Return [x, y] of the center of cell containing provided text 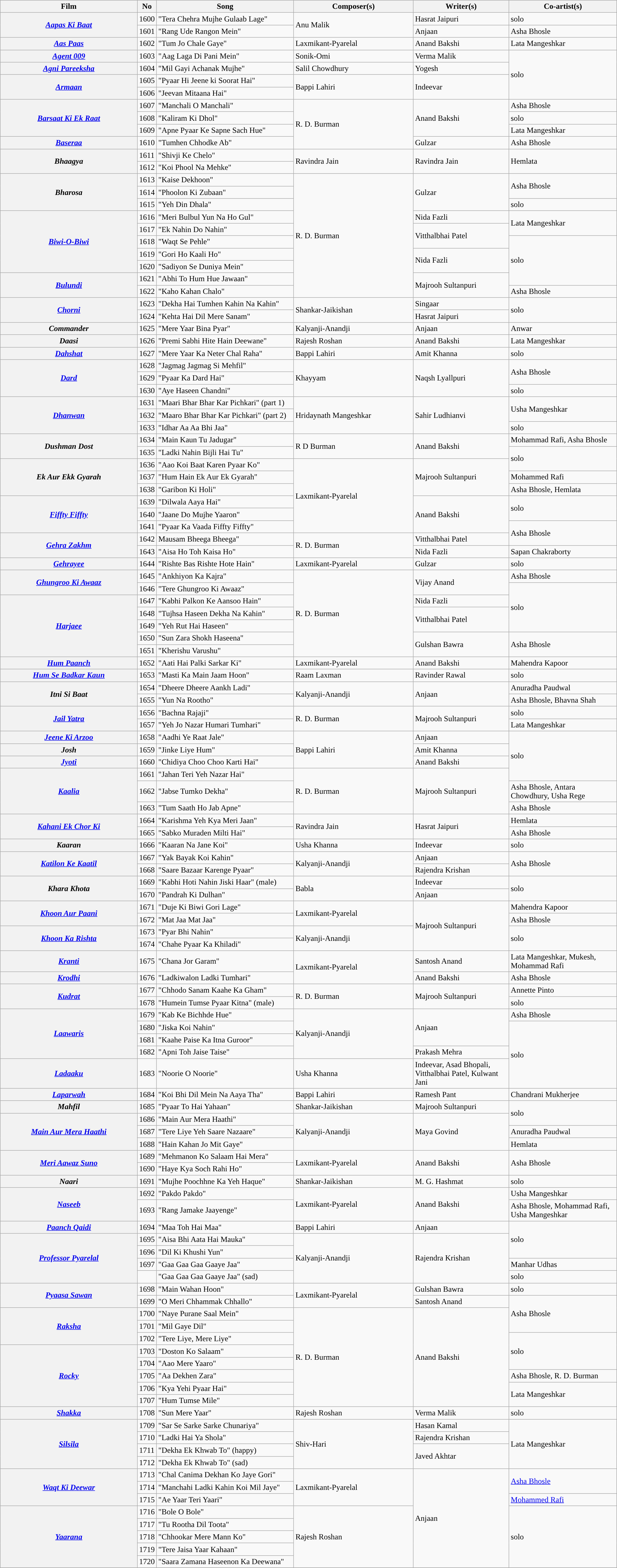
Asha Bhosle, Antara Chowdhury, Usha Rege [563, 791]
Lata Mangeshkar, Mukesh, Mohammad Rafi [563, 961]
1656 [147, 712]
"Pandrah Ki Dulhan" [225, 895]
Fiffty Fiffty [69, 514]
Composer(s) [353, 7]
"Naye Purane Saal Mein" [225, 1314]
Main Aur Mera Haathi [69, 1132]
Agni Pareeksha [69, 68]
Prakash Mehra [461, 1052]
"Sun Zara Shokh Haseena" [225, 638]
1626 [147, 341]
"Mujhe Poochhne Ka Yeh Haque" [225, 1181]
1648 [147, 613]
"Pyaar Ka Dard Hai" [225, 378]
1695 [147, 1240]
1605 [147, 81]
Anwar [563, 328]
"Dil Ki Khushi Yun" [225, 1252]
"Pyaar Hi Jeene ki Soorat Hai" [225, 81]
1718 [147, 1537]
"Dekha Ek Khwab To" (happy) [225, 1450]
1642 [147, 539]
1627 [147, 353]
1607 [147, 105]
"Tere Liye Yeh Saare Nazaare" [225, 1132]
"Aadhi Ye Raat Jale" [225, 737]
Hasan Kamal [461, 1425]
"Maaro Bhar Bhar Kar Pichkari" (part 2) [225, 415]
1662 [147, 791]
"Yak Bayak Koi Kahin" [225, 858]
"Kherishu Varushu" [225, 651]
Mausam Bheega Bheega" [225, 539]
Annette Pinto [563, 990]
1704 [147, 1363]
1674 [147, 944]
No [147, 7]
Dushman Dost [69, 446]
Khayyam [353, 378]
1675 [147, 961]
1600 [147, 19]
"Jinke Liye Hum" [225, 750]
"Jaane Do Mujhe Yaaron" [225, 514]
"Yeh Din Dhala" [225, 205]
1618 [147, 242]
Khoon Ka Rishta [69, 938]
1694 [147, 1227]
"Meri Bulbul Yun Na Ho Gul" [225, 217]
1638 [147, 489]
1660 [147, 762]
1678 [147, 1003]
1697 [147, 1264]
Jail Yatra [69, 719]
M. G. Hashmat [461, 1181]
"Tujhsa Haseen Dekha Na Kahin" [225, 613]
1612 [147, 168]
Anu Malik [353, 25]
"Mehmanon Ko Salaam Hai Mera" [225, 1156]
"Bachna Rajaji" [225, 712]
"Mere Yaar Ka Neter Chal Raha" [225, 353]
Film [69, 7]
Aas Paas [69, 44]
1699 [147, 1301]
1652 [147, 663]
1708 [147, 1413]
"Aao Koi Baat Karen Pyaar Ko" [225, 465]
Kaaran [69, 845]
Krodhi [69, 978]
"Tere Ghungroo Ki Awaaz" [225, 589]
R D Burman [353, 446]
1713 [147, 1475]
Ravinder Rawal [461, 675]
"Tum Saath Ho Jab Apne" [225, 808]
"Duje Ki Biwi Gori Lage" [225, 907]
"Sar Se Sarke Sarke Chunariya" [225, 1425]
Itni Si Baat [69, 694]
1610 [147, 143]
1608 [147, 118]
"Chidiya Choo Choo Karti Hai" [225, 762]
Dahshat [69, 353]
Sonik-Omi [353, 56]
1689 [147, 1156]
1617 [147, 229]
"Maari Bhar Bhar Kar Pichkari" (part 1) [225, 403]
"Noorie O Noorie" [225, 1073]
1661 [147, 775]
Pyaasa Sawan [69, 1295]
1604 [147, 68]
Laparwah [69, 1094]
"Idhar Aa Aa Bhi Jaa" [225, 428]
"Gori Ho Kaali Ho" [225, 254]
1658 [147, 737]
Singaar [461, 304]
"Kaliram Ki Dhol" [225, 118]
1654 [147, 688]
1670 [147, 895]
1676 [147, 978]
"Ladki Nahin Bijli Hai Tu" [225, 452]
"Aisa Bhi Aata Hai Mauka" [225, 1240]
1683 [147, 1073]
1668 [147, 870]
"Manchahi Ladki Kahin Koi Mil Jaye" [225, 1487]
1719 [147, 1549]
Co-artist(s) [563, 7]
"Main Aur Mera Haathi" [225, 1119]
1663 [147, 808]
"Tere Jaisa Yaar Kahaan" [225, 1549]
1629 [147, 378]
"Kehta Hai Dil Mere Sanam" [225, 316]
1621 [147, 279]
Shiv-Hari [353, 1444]
Gehrayee [69, 564]
Silsila [69, 1444]
"Pyaar To Hai Yahaan" [225, 1107]
Kaalia [69, 791]
"Premi Sabhi Hite Hain Deewane" [225, 341]
"Ae Yaar Teri Yaari" [225, 1500]
"Hain Kahan Jo Mit Gaye" [225, 1144]
"Jahan Teri Yeh Nazar Hai" [225, 775]
Naseeb [69, 1204]
"Jiska Koi Nahin" [225, 1027]
"Chal Canima Dekhan Ko Jaye Gori" [225, 1475]
Katilon Ke Kaatil [69, 864]
1720 [147, 1561]
Raam Laxman [353, 675]
Hridaynath Mangeshkar [353, 415]
Agent 009 [69, 56]
Bulundi [69, 285]
"Tum Jo Chale Gaye" [225, 44]
1644 [147, 564]
1650 [147, 638]
1625 [147, 328]
1623 [147, 304]
"Yeh Rut Hai Haseen" [225, 626]
"Ankhiyon Ka Kajra" [225, 576]
"Aa Dekhen Zara" [225, 1376]
Laawaris [69, 1034]
Kahani Ek Chor Ki [69, 827]
1690 [147, 1169]
1686 [147, 1119]
Baseraa [69, 143]
1601 [147, 31]
1630 [147, 391]
"Pyaar Ka Vaada Fiffty Fiffty" [225, 527]
"Pakdo Pakdo" [225, 1194]
Shakka [69, 1413]
"Masti Ka Main Jaam Hoon" [225, 675]
Ek Aur Ekk Gyarah [69, 477]
Kranti [69, 961]
Waqt Ki Deewar [69, 1487]
"Bole O Bole" [225, 1512]
"Mil Gayi Achanak Mujhe" [225, 68]
1635 [147, 452]
1679 [147, 1015]
1712 [147, 1463]
"Kabhi Hoti Nahin Jiski Haar" (male) [225, 882]
"Main Wahan Hoon" [225, 1289]
"Kaho Kahan Chalo" [225, 291]
1616 [147, 217]
1602 [147, 44]
"Kya Yehi Pyaar Hai" [225, 1388]
Kudrat [69, 997]
"Yeh Jo Nazar Humari Tumhari" [225, 725]
1673 [147, 932]
"Chana Jor Garam" [225, 961]
Sahir Ludhianvi [461, 415]
1685 [147, 1107]
"Gaa Gaa Gaa Gaaye Jaa" [225, 1264]
"Main Kaun Tu Jadugar" [225, 440]
"Haye Kya Soch Rahi Ho" [225, 1169]
Naari [69, 1181]
Commander [69, 328]
1653 [147, 675]
1700 [147, 1314]
1620 [147, 267]
"Sun Mere Yaar" [225, 1413]
1611 [147, 155]
"Hum Tumse Mile" [225, 1401]
1615 [147, 205]
"Kaaran Na Jane Koi" [225, 845]
1681 [147, 1040]
"Garibon Ki Holi" [225, 489]
"Dekha Ek Khwab To" (sad) [225, 1463]
Mohammad Rafi, Asha Bhosle [563, 440]
Jyoti [69, 762]
"Aati Hai Palki Sarkar Ki" [225, 663]
"Ladkiwalon Ladki Tumhari" [225, 978]
1666 [147, 845]
1655 [147, 700]
Hum Se Badkar Kaun [69, 675]
"Chhookar Mere Mann Ko" [225, 1537]
Meri Aawaz Suno [69, 1162]
1613 [147, 180]
Indeevar, Asad Bhopali, Vitthalbhai Patel, Kulwant Jani [461, 1073]
1671 [147, 907]
Barsaat Ki Ek Raat [69, 118]
1619 [147, 254]
"Sadiyon Se Duniya Mein" [225, 267]
Dard [69, 378]
1614 [147, 192]
Yogesh [461, 68]
Hum Paanch [69, 663]
Gehra Zakhm [69, 545]
1659 [147, 750]
Naqsh Lyallpuri [461, 378]
"Koi Bhi Dil Mein Na Aaya Tha" [225, 1094]
1692 [147, 1194]
"Tere Liye, Mere Liye" [225, 1339]
Vijay Anand [461, 583]
1703 [147, 1351]
1651 [147, 651]
1696 [147, 1252]
"Rang Jamake Jaayenge" [225, 1211]
1705 [147, 1376]
1716 [147, 1512]
1647 [147, 601]
"Apne Pyaar Ke Sapne Sach Hue" [225, 130]
"Sabko Muraden Milti Hai" [225, 833]
Daasi [69, 341]
"Doston Ko Salaam" [225, 1351]
1603 [147, 56]
Yaarana [69, 1537]
1710 [147, 1438]
"Humein Tumse Pyaar Kitna" (male) [225, 1003]
1682 [147, 1052]
Ghungroo Ki Awaaz [69, 583]
"Tu Rootha Dil Toota" [225, 1524]
"Rang Ude Rangon Mein" [225, 31]
Chorni [69, 310]
Biwi-O-Biwi [69, 242]
1665 [147, 833]
"Apni Toh Jaise Taise" [225, 1052]
"Chahe Pyaar Ka Khiladi" [225, 944]
Manhar Udhas [563, 1264]
1684 [147, 1094]
Armaan [69, 87]
Professor Pyarelal [69, 1258]
"Dekha Hai Tumhen Kahin Na Kahin" [225, 304]
"Jeevan Mitaana Hai" [225, 93]
"Dheere Dheere Aankh Ladi" [225, 688]
"O Meri Chhammak Chhallo" [225, 1301]
1632 [147, 415]
"Mat Jaa Mat Jaa" [225, 919]
"Gaa Gaa Gaa Gaaye Jaa" (sad) [225, 1277]
"Manchali O Manchali" [225, 105]
1622 [147, 291]
1680 [147, 1027]
"Dilwala Aaya Hai" [225, 502]
"Aao Mere Yaaro" [225, 1363]
1637 [147, 477]
"Aag Laga Di Pani Mein" [225, 56]
"Jabse Tumko Dekha" [225, 791]
Asha Bhosle, Bhavna Shah [563, 700]
Jeene Ki Arzoo [69, 737]
Maya Govind [461, 1132]
Writer(s) [461, 7]
Babla [353, 888]
"Kab Ke Bichhde Hue" [225, 1015]
1711 [147, 1450]
"Phoolon Ki Zubaan" [225, 192]
Ladaaku [69, 1073]
Bharosa [69, 192]
"Abhi To Hum Hue Jawaan" [225, 279]
1667 [147, 858]
Khoon Aur Paani [69, 913]
1649 [147, 626]
"Yun Na Rootho" [225, 700]
Salil Chowdhury [353, 68]
1669 [147, 882]
1636 [147, 465]
"Kaahe Paise Ka Itna Guroor" [225, 1040]
1672 [147, 919]
1606 [147, 93]
1688 [147, 1144]
"Shivji Ke Chelo" [225, 155]
1639 [147, 502]
1706 [147, 1388]
1691 [147, 1181]
Chandrani Mukherjee [563, 1094]
"Saara Zamana Haseenon Ka Deewana" [225, 1561]
1715 [147, 1500]
1701 [147, 1326]
1698 [147, 1289]
"Koi Phool Na Mehke" [225, 168]
Asha Bhosle, R. D. Burman [563, 1376]
Ramesh Pant [461, 1094]
Harjaee [69, 626]
"Ladki Hai Ya Shola" [225, 1438]
Khara Khota [69, 888]
1687 [147, 1132]
"Karishma Yeh Kya Meri Jaan" [225, 820]
"Kaise Dekhoon" [225, 180]
"Tumhen Chhodke Ab" [225, 143]
"Mere Yaar Bina Pyar" [225, 328]
Asha Bhosle, Mohammad Rafi, Usha Mangeshkar [563, 1211]
"Aisa Ho Toh Kaisa Ho" [225, 552]
1628 [147, 366]
1645 [147, 576]
Javed Akhtar [461, 1456]
1707 [147, 1401]
Asha Bhosle, Hemlata [563, 489]
1624 [147, 316]
"Mil Gaye Dil" [225, 1326]
"Jagmag Jagmag Si Mehfil" [225, 366]
"Ek Nahin Do Nahin" [225, 229]
Josh [69, 750]
1631 [147, 403]
"Chhodo Sanam Kaahe Ka Gham" [225, 990]
Mahfil [69, 1107]
1677 [147, 990]
1664 [147, 820]
"Hum Hain Ek Aur Ek Gyarah" [225, 477]
Song [225, 7]
1609 [147, 130]
1640 [147, 514]
"Kabhi Palkon Ke Aansoo Hain" [225, 601]
Rocky [69, 1376]
Aapas Ki Baat [69, 25]
1693 [147, 1211]
"Pyar Bhi Nahin" [225, 932]
1702 [147, 1339]
Bhaagya [69, 161]
1633 [147, 428]
"Tera Chehra Mujhe Gulaab Lage" [225, 19]
Paanch Qaidi [69, 1227]
1657 [147, 725]
1709 [147, 1425]
1646 [147, 589]
"Maa Toh Hai Maa" [225, 1227]
"Rishte Bas Rishte Hote Hain" [225, 564]
Dhanwan [69, 415]
"Aye Haseen Chandni" [225, 391]
1717 [147, 1524]
Sapan Chakraborty [563, 552]
1643 [147, 552]
Raksha [69, 1326]
1641 [147, 527]
1634 [147, 440]
1714 [147, 1487]
"Saare Bazaar Karenge Pyaar" [225, 870]
"Waqt Se Pehle" [225, 242]
